Detect which cell encompasses the target text, then output its (X, Y) center coordinate. 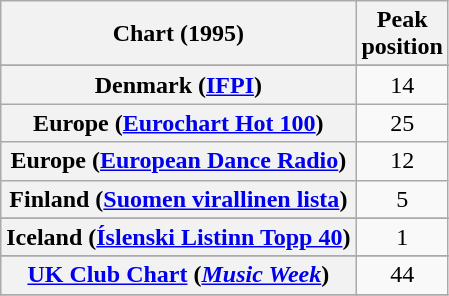
Europe (Eurochart Hot 100) (178, 123)
44 (402, 275)
Europe (European Dance Radio) (178, 161)
1 (402, 237)
Denmark (IFPI) (178, 85)
25 (402, 123)
Peakposition (402, 34)
UK Club Chart (Music Week) (178, 275)
12 (402, 161)
5 (402, 199)
14 (402, 85)
Finland (Suomen virallinen lista) (178, 199)
Chart (1995) (178, 34)
Iceland (Íslenski Listinn Topp 40) (178, 237)
